Return the (x, y) coordinate for the center point of the cell that contains the specified text.  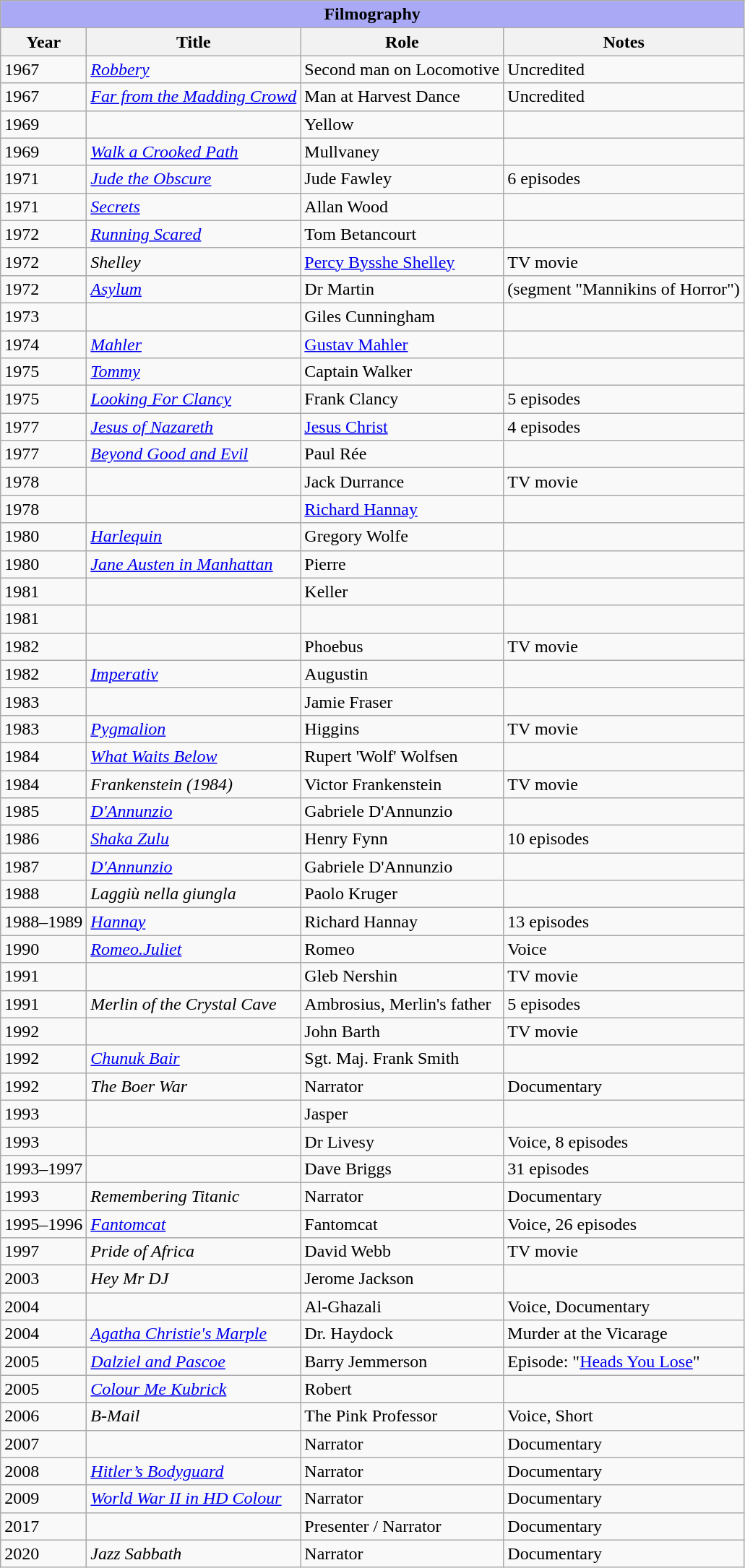
Paul Rée (402, 454)
Al-Ghazali (402, 1307)
Mahler (194, 345)
Romeo.Juliet (194, 949)
David Webb (402, 1252)
10 episodes (624, 839)
4 episodes (624, 427)
Victor Frankenstein (402, 784)
Giles Cunningham (402, 316)
Phoebus (402, 646)
Shelley (194, 261)
Dr Martin (402, 289)
Chunuk Bair (194, 1059)
Notes (624, 42)
Shaka Zulu (194, 839)
Colour Me Kubrick (194, 1389)
Gustav Mahler (402, 345)
Merlin of the Crystal Cave (194, 1004)
Dr. Haydock (402, 1334)
Jazz Sabbath (194, 1554)
The Boer War (194, 1086)
1988–1989 (43, 922)
Murder at the Vicarage (624, 1334)
1987 (43, 867)
Agatha Christie's Marple (194, 1334)
2017 (43, 1526)
Hitler’s Bodyguard (194, 1471)
Walk a Crooked Path (194, 152)
World War II in HD Colour (194, 1499)
Remembering Titanic (194, 1196)
Romeo (402, 949)
Mullvaney (402, 152)
Title (194, 42)
Dalziel and Pascoe (194, 1361)
2006 (43, 1416)
Second man on Locomotive (402, 69)
Henry Fynn (402, 839)
2020 (43, 1554)
2009 (43, 1499)
Jane Austen in Manhattan (194, 564)
Voice, Documentary (624, 1307)
31 episodes (624, 1169)
Episode: "Heads You Lose" (624, 1361)
Jasper (402, 1114)
Laggiù nella giungla (194, 894)
2007 (43, 1444)
Pierre (402, 564)
Jerome Jackson (402, 1279)
B-Mail (194, 1416)
1985 (43, 812)
Robert (402, 1389)
Pride of Africa (194, 1252)
Looking For Clancy (194, 399)
Gleb Nershin (402, 976)
(segment "Mannikins of Horror") (624, 289)
Higgins (402, 729)
Dr Livesy (402, 1141)
Voice, 26 episodes (624, 1224)
1988 (43, 894)
Jack Durrance (402, 482)
2003 (43, 1279)
1990 (43, 949)
Paolo Kruger (402, 894)
Voice, 8 episodes (624, 1141)
Augustin (402, 674)
Running Scared (194, 234)
Jude the Obscure (194, 179)
1986 (43, 839)
Asylum (194, 289)
Frankenstein (1984) (194, 784)
Jamie Fraser (402, 701)
Dave Briggs (402, 1169)
Man at Harvest Dance (402, 97)
Captain Walker (402, 372)
13 episodes (624, 922)
Pygmalion (194, 729)
Tom Betancourt (402, 234)
The Pink Professor (402, 1416)
Role (402, 42)
1993–1997 (43, 1169)
Filmography (373, 14)
Tommy (194, 372)
1997 (43, 1252)
Jude Fawley (402, 179)
Allan Wood (402, 207)
Hey Mr DJ (194, 1279)
Ambrosius, Merlin's father (402, 1004)
Sgt. Maj. Frank Smith (402, 1059)
What Waits Below (194, 756)
Keller (402, 592)
Far from the Madding Crowd (194, 97)
Imperativ (194, 674)
Secrets (194, 207)
Hannay (194, 922)
Harlequin (194, 537)
Robbery (194, 69)
John Barth (402, 1031)
Percy Bysshe Shelley (402, 261)
Presenter / Narrator (402, 1526)
1995–1996 (43, 1224)
Voice, Short (624, 1416)
2008 (43, 1471)
Barry Jemmerson (402, 1361)
1973 (43, 316)
1974 (43, 345)
Yellow (402, 124)
Gregory Wolfe (402, 537)
Frank Clancy (402, 399)
Jesus Christ (402, 427)
Rupert 'Wolf' Wolfsen (402, 756)
Beyond Good and Evil (194, 454)
Jesus of Nazareth (194, 427)
Year (43, 42)
6 episodes (624, 179)
Voice (624, 949)
